Pinpoint the cell where the given text exists, returning its (X, Y) midpoint coordinate. 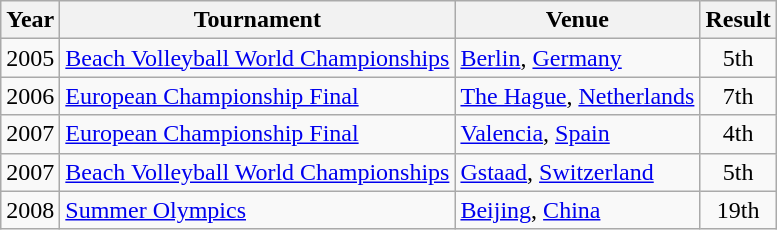
Valencia, Spain (578, 134)
Gstaad, Switzerland (578, 172)
Beijing, China (578, 210)
Summer Olympics (258, 210)
2006 (30, 96)
Year (30, 20)
Result (738, 20)
Venue (578, 20)
The Hague, Netherlands (578, 96)
Berlin, Germany (578, 58)
7th (738, 96)
2005 (30, 58)
2008 (30, 210)
Tournament (258, 20)
4th (738, 134)
19th (738, 210)
